Provide the [X, Y] coordinate of the cell's center where the given text is located.  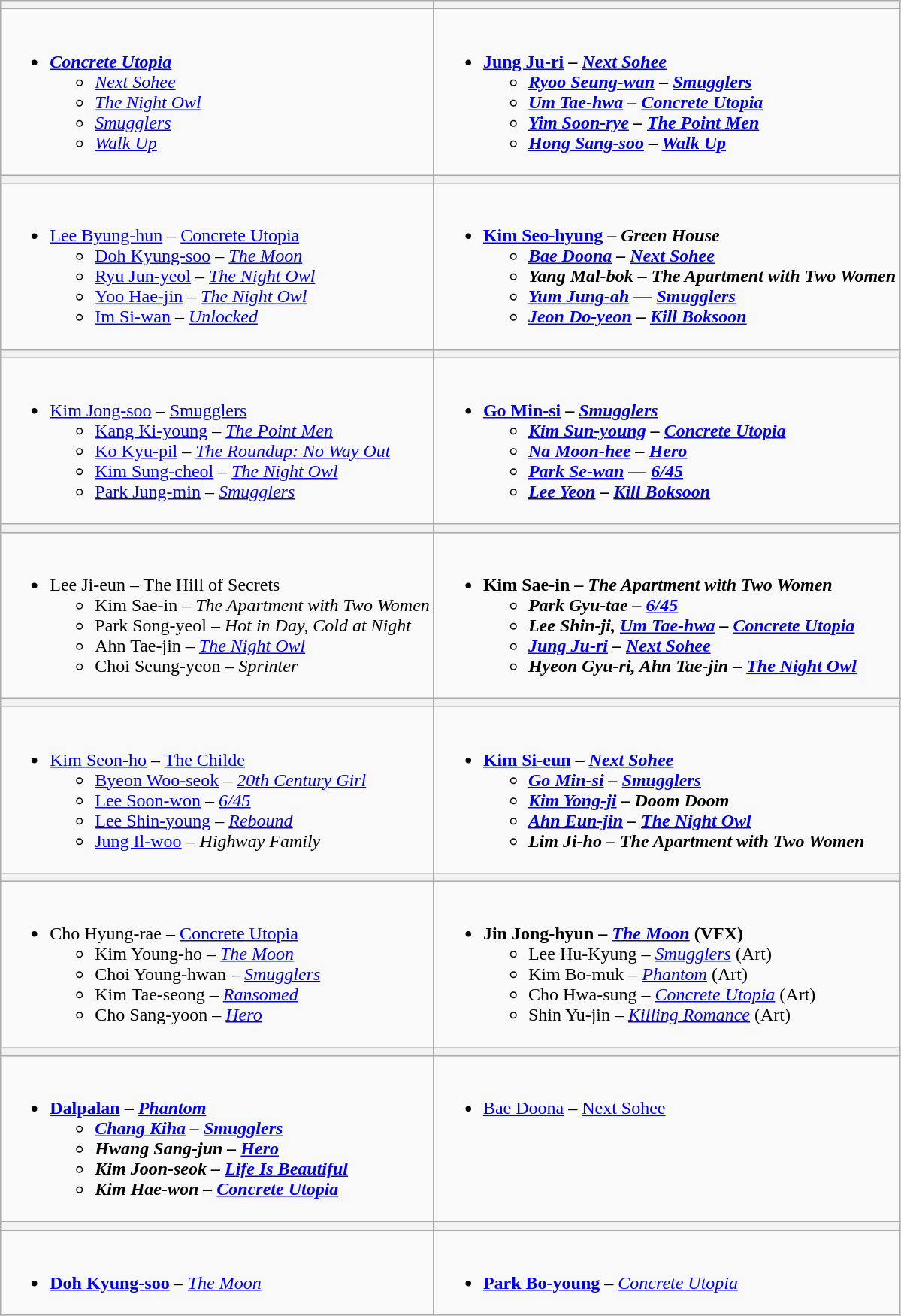
Kim Si-eun – Next SoheeGo Min-si – SmugglersKim Yong-ji – Doom DoomAhn Eun-jin – The Night OwlLim Ji-ho – The Apartment with Two Women [667, 789]
Go Min-si – SmugglersKim Sun-young – Concrete UtopiaNa Moon-hee – HeroPark Se-wan — 6/45Lee Yeon – Kill Boksoon [667, 440]
Jung Ju-ri – Next SoheeRyoo Seung-wan – SmugglersUm Tae-hwa – Concrete UtopiaYim Soon-rye – The Point MenHong Sang-soo – Walk Up [667, 92]
Bae Doona – Next Sohee [667, 1139]
Kim Seon-ho – The ChildeByeon Woo-seok – 20th Century GirlLee Soon-won – 6/45Lee Shin-young – ReboundJung Il-woo – Highway Family [218, 789]
Park Bo-young – Concrete Utopia [667, 1273]
Kim Seo-hyung – Green HouseBae Doona – Next SoheeYang Mal-bok – The Apartment with Two WomenYum Jung-ah — SmugglersJeon Do-yeon – Kill Boksoon [667, 266]
Doh Kyung-soo – The Moon [218, 1273]
Dalpalan – PhantomChang Kiha – SmugglersHwang Sang-jun – HeroKim Joon-seok – Life Is BeautifulKim Hae-won – Concrete Utopia [218, 1139]
Cho Hyung-rae – Concrete UtopiaKim Young-ho – The MoonChoi Young-hwan – SmugglersKim Tae-seong – RansomedCho Sang-yoon – Hero [218, 964]
Kim Jong-soo – SmugglersKang Ki-young – The Point MenKo Kyu-pil – The Roundup: No Way OutKim Sung-cheol – The Night OwlPark Jung-min – Smugglers [218, 440]
Concrete UtopiaNext SoheeThe Night OwlSmugglersWalk Up [218, 92]
Lee Byung-hun – Concrete UtopiaDoh Kyung-soo – The MoonRyu Jun-yeol – The Night OwlYoo Hae-jin – The Night OwlIm Si-wan – Unlocked [218, 266]
